Extract the [x, y] coordinate from the center of the cell holding the provided text.  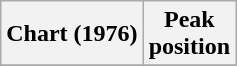
Chart (1976) [72, 34]
Peakposition [189, 34]
